Scan for the cell matching the given text and deliver its [X, Y] coordinate at center. 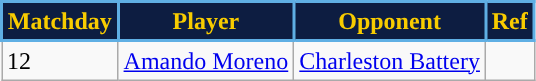
Amando Moreno [206, 60]
Matchday [60, 22]
12 [60, 60]
Charleston Battery [390, 60]
Player [206, 22]
Opponent [390, 22]
Ref [510, 22]
